Extract the (X, Y) coordinate from the center of the cell holding the provided text.  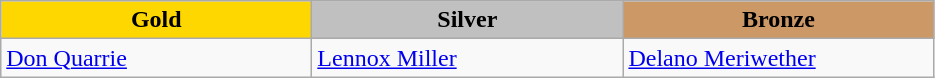
Delano Meriwether (778, 58)
Lennox Miller (468, 58)
Bronze (778, 20)
Don Quarrie (156, 58)
Gold (156, 20)
Silver (468, 20)
